Find where the given text appears and provide that cell's center as (X, Y) coordinate. 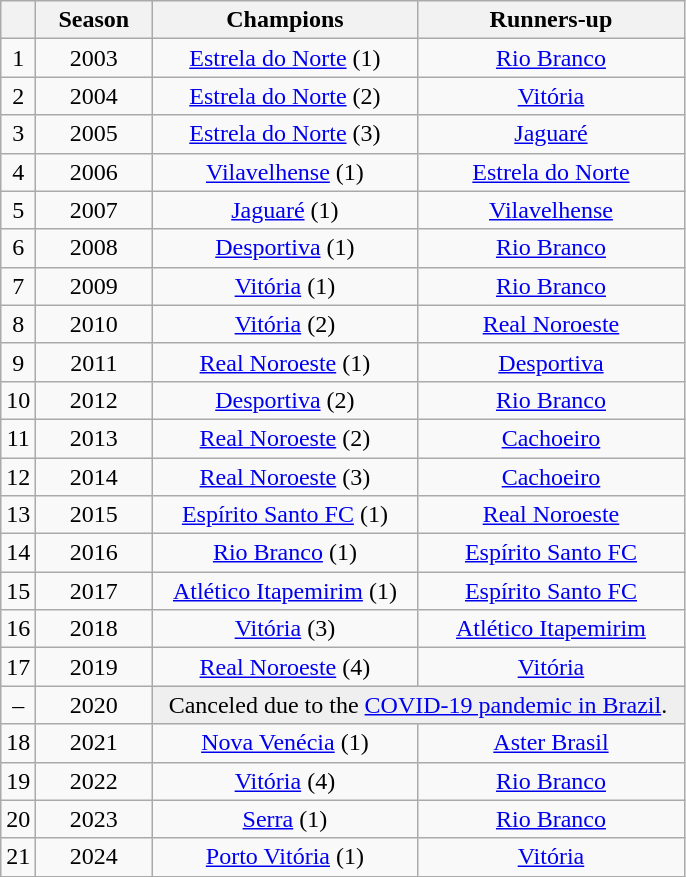
– (18, 705)
Real Noroeste (2) (285, 438)
Atlético Itapemirim (1) (285, 591)
12 (18, 477)
Estrela do Norte (3) (285, 134)
Desportiva (551, 362)
8 (18, 324)
Estrela do Norte (2) (285, 96)
Real Noroeste (3) (285, 477)
10 (18, 400)
Porto Vitória (1) (285, 857)
11 (18, 438)
Atlético Itapemirim (551, 629)
2018 (94, 629)
Serra (1) (285, 819)
Champions (285, 20)
2 (18, 96)
3 (18, 134)
15 (18, 591)
2013 (94, 438)
Desportiva (2) (285, 400)
2004 (94, 96)
5 (18, 210)
Desportiva (1) (285, 248)
2022 (94, 781)
2012 (94, 400)
2007 (94, 210)
Vilavelhense (1) (285, 172)
2005 (94, 134)
Vitória (3) (285, 629)
2015 (94, 515)
2024 (94, 857)
Jaguaré (1) (285, 210)
2003 (94, 58)
2008 (94, 248)
Aster Brasil (551, 743)
19 (18, 781)
Vitória (4) (285, 781)
2006 (94, 172)
2021 (94, 743)
Vilavelhense (551, 210)
16 (18, 629)
Runners-up (551, 20)
4 (18, 172)
2023 (94, 819)
Real Noroeste (1) (285, 362)
2016 (94, 553)
14 (18, 553)
2011 (94, 362)
Real Noroeste (4) (285, 667)
2014 (94, 477)
6 (18, 248)
7 (18, 286)
18 (18, 743)
1 (18, 58)
20 (18, 819)
2010 (94, 324)
2020 (94, 705)
Vitória (2) (285, 324)
2009 (94, 286)
Season (94, 20)
2019 (94, 667)
Canceled due to the COVID-19 pandemic in Brazil. (418, 705)
Vitória (1) (285, 286)
Nova Venécia (1) (285, 743)
Estrela do Norte (551, 172)
Espírito Santo FC (1) (285, 515)
13 (18, 515)
Rio Branco (1) (285, 553)
Jaguaré (551, 134)
2017 (94, 591)
Estrela do Norte (1) (285, 58)
9 (18, 362)
21 (18, 857)
17 (18, 667)
